Locate the cell with the specified text and output its [X, Y] center coordinate. 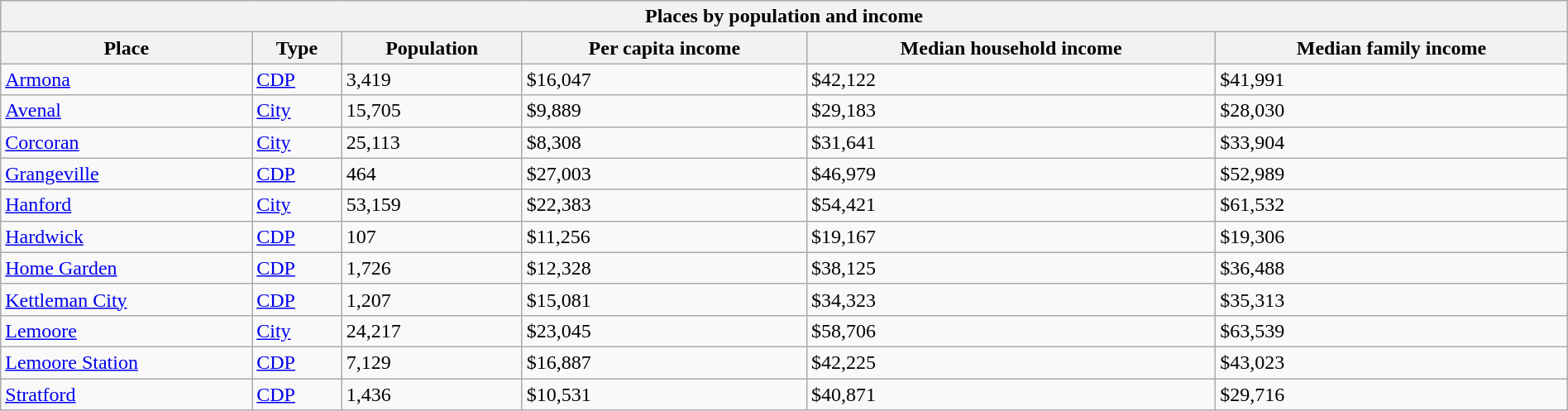
Grangeville [127, 174]
$38,125 [1011, 268]
Home Garden [127, 268]
Places by population and income [784, 17]
1,207 [432, 299]
Hardwick [127, 237]
$31,641 [1011, 142]
$29,183 [1011, 111]
53,159 [432, 205]
107 [432, 237]
Corcoran [127, 142]
$34,323 [1011, 299]
$58,706 [1011, 331]
$43,023 [1392, 362]
24,217 [432, 331]
$10,531 [664, 394]
$35,313 [1392, 299]
464 [432, 174]
$16,887 [664, 362]
Population [432, 48]
$41,991 [1392, 79]
$61,532 [1392, 205]
Median family income [1392, 48]
$63,539 [1392, 331]
Lemoore [127, 331]
1,726 [432, 268]
$27,003 [664, 174]
$42,122 [1011, 79]
$11,256 [664, 237]
$33,904 [1392, 142]
25,113 [432, 142]
$36,488 [1392, 268]
$29,716 [1392, 394]
$23,045 [664, 331]
$22,383 [664, 205]
Armona [127, 79]
Hanford [127, 205]
Median household income [1011, 48]
$12,328 [664, 268]
15,705 [432, 111]
$54,421 [1011, 205]
Avenal [127, 111]
$16,047 [664, 79]
Per capita income [664, 48]
$15,081 [664, 299]
$19,167 [1011, 237]
$19,306 [1392, 237]
$40,871 [1011, 394]
$46,979 [1011, 174]
1,436 [432, 394]
3,419 [432, 79]
7,129 [432, 362]
Place [127, 48]
$28,030 [1392, 111]
$42,225 [1011, 362]
$52,989 [1392, 174]
Kettleman City [127, 299]
$8,308 [664, 142]
$9,889 [664, 111]
Type [297, 48]
Stratford [127, 394]
Lemoore Station [127, 362]
